From the cell containing the given text, extract its center point as (x, y) coordinate. 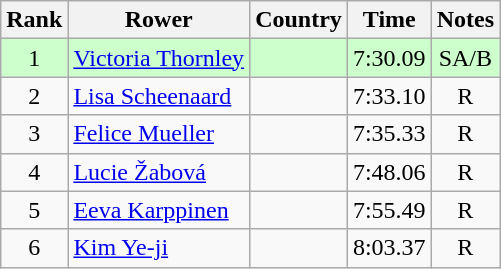
Time (389, 20)
3 (34, 134)
Victoria Thornley (159, 58)
Lucie Žabová (159, 172)
6 (34, 248)
Kim Ye-ji (159, 248)
7:33.10 (389, 96)
Country (299, 20)
7:55.49 (389, 210)
7:30.09 (389, 58)
8:03.37 (389, 248)
Lisa Scheenaard (159, 96)
Rower (159, 20)
7:48.06 (389, 172)
Felice Mueller (159, 134)
SA/B (465, 58)
1 (34, 58)
5 (34, 210)
Rank (34, 20)
7:35.33 (389, 134)
Notes (465, 20)
2 (34, 96)
Eeva Karppinen (159, 210)
4 (34, 172)
